Find where the given text appears and provide that cell's center as [x, y] coordinate. 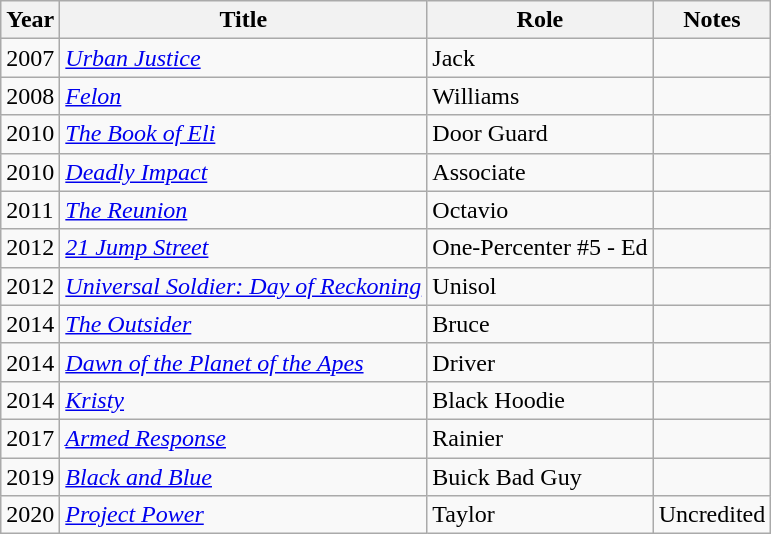
21 Jump Street [244, 248]
Jack [540, 58]
Role [540, 20]
The Reunion [244, 210]
Williams [540, 96]
Buick Bad Guy [540, 477]
2007 [30, 58]
2008 [30, 96]
Associate [540, 172]
Black Hoodie [540, 400]
One-Percenter #5 - Ed [540, 248]
Felon [244, 96]
2011 [30, 210]
Driver [540, 362]
Rainier [540, 438]
Uncredited [712, 515]
Bruce [540, 324]
The Book of Eli [244, 134]
Year [30, 20]
Title [244, 20]
Armed Response [244, 438]
Black and Blue [244, 477]
Octavio [540, 210]
Urban Justice [244, 58]
Taylor [540, 515]
Universal Soldier: Day of Reckoning [244, 286]
Kristy [244, 400]
2019 [30, 477]
Door Guard [540, 134]
Dawn of the Planet of the Apes [244, 362]
Deadly Impact [244, 172]
The Outsider [244, 324]
2017 [30, 438]
Unisol [540, 286]
Notes [712, 20]
2020 [30, 515]
Project Power [244, 515]
